Scan for the cell matching the given text and deliver its [x, y] coordinate at center. 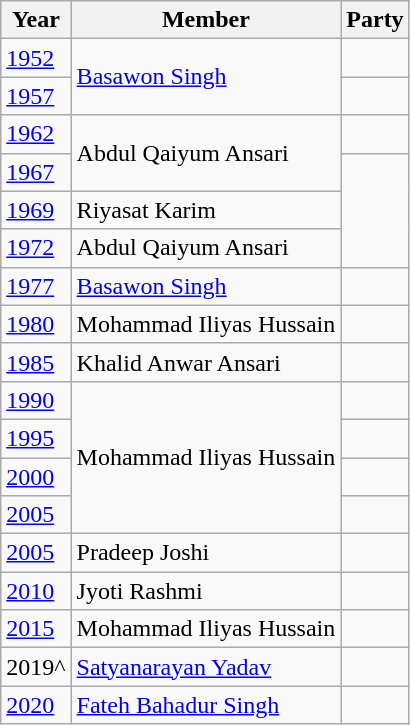
1969 [36, 210]
2000 [36, 477]
1957 [36, 96]
Khalid Anwar Ansari [206, 362]
2019^ [36, 667]
1967 [36, 172]
Party [375, 20]
Satyanarayan Yadav [206, 667]
1962 [36, 134]
1980 [36, 324]
Jyoti Rashmi [206, 591]
Pradeep Joshi [206, 553]
1972 [36, 248]
1995 [36, 438]
1952 [36, 58]
1985 [36, 362]
Member [206, 20]
2015 [36, 629]
2010 [36, 591]
Fateh Bahadur Singh [206, 705]
1977 [36, 286]
1990 [36, 400]
Riyasat Karim [206, 210]
2020 [36, 705]
Year [36, 20]
